Determine the [X, Y] coordinate at the center of the cell enclosing the given text.  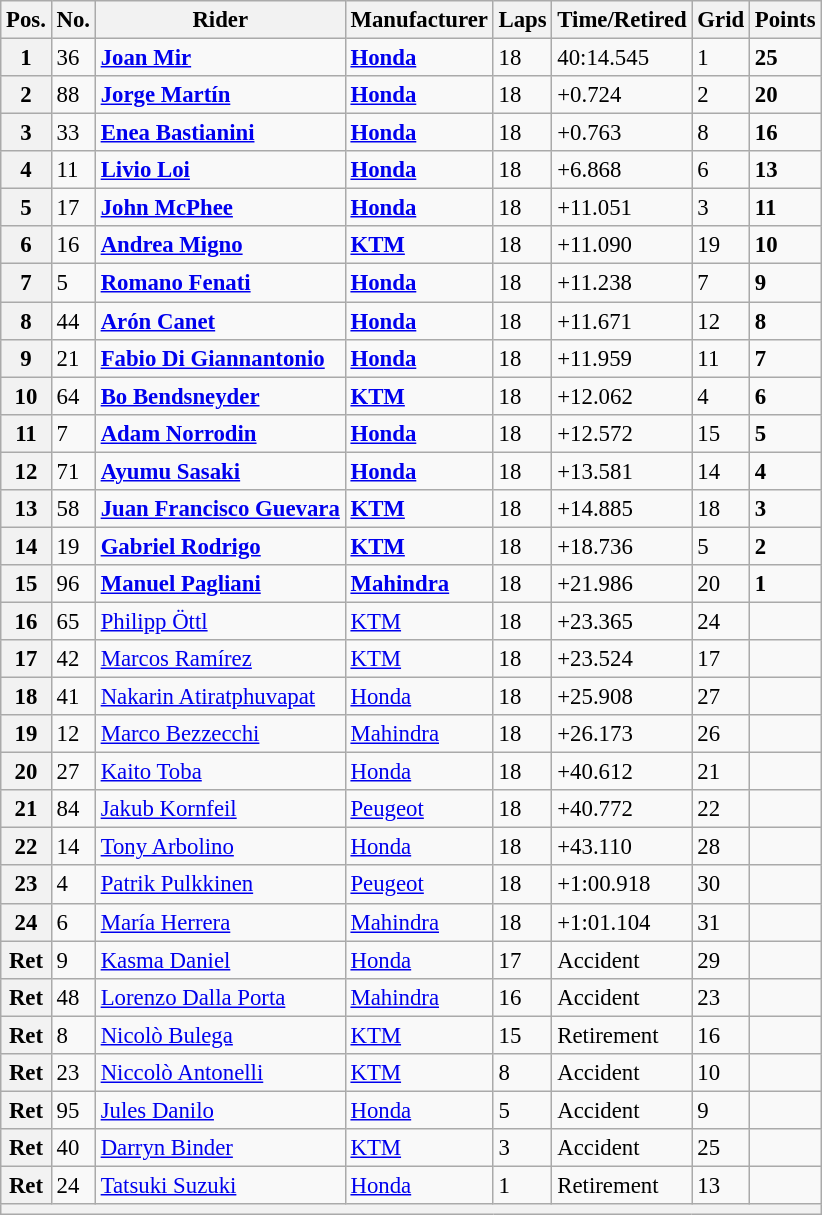
+25.908 [622, 697]
Darryn Binder [220, 1148]
65 [73, 621]
Joan Mir [220, 58]
30 [720, 885]
58 [73, 509]
Marco Bezzecchi [220, 734]
29 [720, 960]
+23.524 [622, 659]
Enea Bastianini [220, 133]
+0.724 [622, 95]
42 [73, 659]
40 [73, 1148]
28 [720, 847]
+43.110 [622, 847]
+11.090 [622, 245]
Grid [720, 20]
Jules Danilo [220, 1110]
Ayumu Sasaki [220, 471]
Arón Canet [220, 321]
Nicolò Bulega [220, 1035]
Gabriel Rodrigo [220, 546]
26 [720, 734]
Bo Bendsneyder [220, 396]
+11.959 [622, 358]
Kaito Toba [220, 772]
Points [786, 20]
John McPhee [220, 208]
Time/Retired [622, 20]
María Herrera [220, 922]
+14.885 [622, 509]
Rider [220, 20]
+40.612 [622, 772]
88 [73, 95]
+1:00.918 [622, 885]
96 [73, 584]
+21.986 [622, 584]
+11.238 [622, 283]
44 [73, 321]
Tony Arbolino [220, 847]
31 [720, 922]
Nakarin Atiratphuvapat [220, 697]
+1:01.104 [622, 922]
+12.572 [622, 433]
+11.671 [622, 321]
Fabio Di Giannantonio [220, 358]
Patrik Pulkkinen [220, 885]
+6.868 [622, 170]
Pos. [26, 20]
+23.365 [622, 621]
Tatsuki Suzuki [220, 1185]
Marcos Ramírez [220, 659]
Laps [522, 20]
71 [73, 471]
Andrea Migno [220, 245]
+40.772 [622, 809]
Lorenzo Dalla Porta [220, 997]
Niccolò Antonelli [220, 1073]
41 [73, 697]
Manufacturer [419, 20]
+13.581 [622, 471]
Manuel Pagliani [220, 584]
Jorge Martín [220, 95]
36 [73, 58]
84 [73, 809]
48 [73, 997]
No. [73, 20]
+26.173 [622, 734]
Juan Francisco Guevara [220, 509]
+12.062 [622, 396]
Kasma Daniel [220, 960]
+0.763 [622, 133]
+11.051 [622, 208]
33 [73, 133]
Romano Fenati [220, 283]
64 [73, 396]
+18.736 [622, 546]
Adam Norrodin [220, 433]
Livio Loi [220, 170]
Jakub Kornfeil [220, 809]
95 [73, 1110]
Philipp Öttl [220, 621]
40:14.545 [622, 58]
